Determine the (X, Y) coordinate at the center of the cell enclosing the given text.  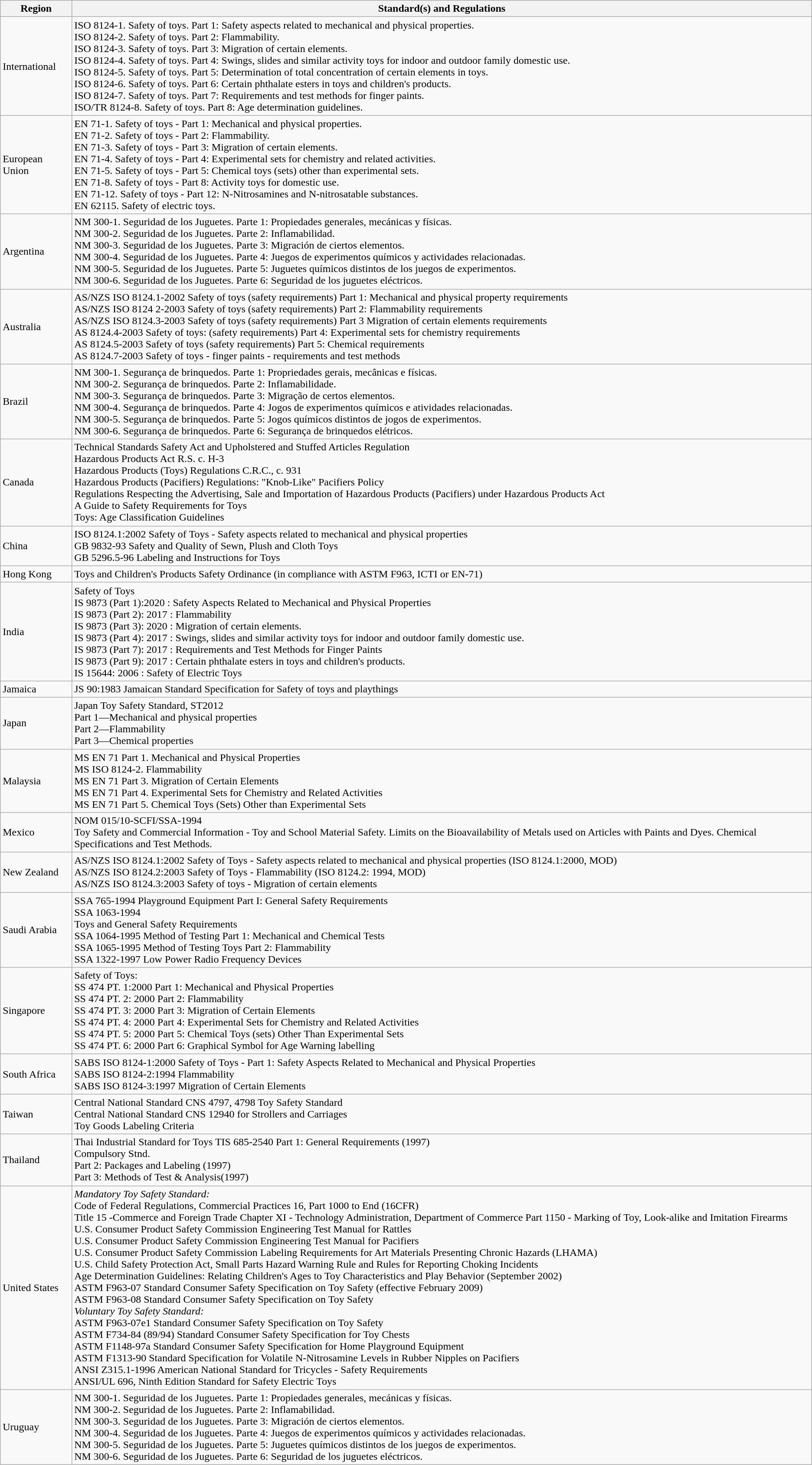
China (36, 546)
European Union (36, 165)
Thailand (36, 1160)
Standard(s) and Regulations (442, 9)
Saudi Arabia (36, 930)
United States (36, 1288)
International (36, 66)
Uruguay (36, 1427)
Jamaica (36, 689)
Hong Kong (36, 574)
South Africa (36, 1074)
Region (36, 9)
Brazil (36, 402)
Taiwan (36, 1114)
India (36, 632)
Singapore (36, 1011)
New Zealand (36, 872)
Argentina (36, 252)
Japan Toy Safety Standard, ST2012Part 1—Mechanical and physical propertiesPart 2—FlammabilityPart 3—Chemical properties (442, 723)
Japan (36, 723)
Toys and Children's Products Safety Ordinance (in compliance with ASTM F963, ICTI or EN-71) (442, 574)
Mexico (36, 832)
Australia (36, 326)
JS 90:1983 Jamaican Standard Specification for Safety of toys and playthings (442, 689)
Canada (36, 482)
Malaysia (36, 780)
